Search for the cell housing the specified text and yield its (x, y) center coordinate. 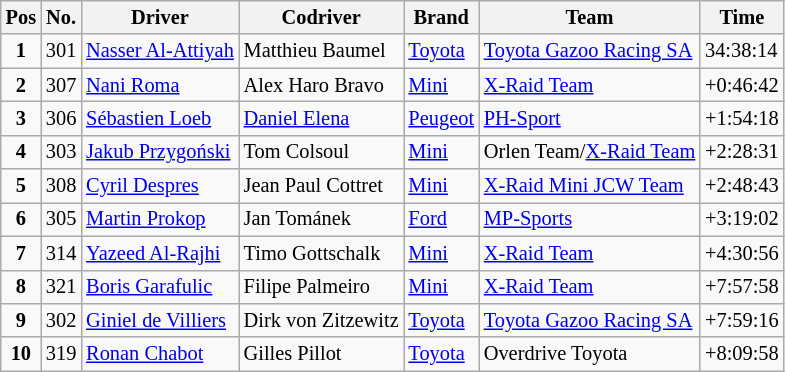
314 (61, 253)
7 (21, 253)
10 (21, 354)
Filipe Palmeiro (322, 287)
306 (61, 118)
PH-Sport (590, 118)
4 (21, 152)
319 (61, 354)
2 (21, 85)
303 (61, 152)
+8:09:58 (742, 354)
No. (61, 17)
Overdrive Toyota (590, 354)
9 (21, 320)
Matthieu Baumel (322, 51)
307 (61, 85)
3 (21, 118)
+1:54:18 (742, 118)
301 (61, 51)
Ford (442, 219)
Ronan Chabot (160, 354)
Gilles Pillot (322, 354)
6 (21, 219)
Martin Prokop (160, 219)
8 (21, 287)
Timo Gottschalk (322, 253)
308 (61, 186)
302 (61, 320)
+0:46:42 (742, 85)
321 (61, 287)
X-Raid Mini JCW Team (590, 186)
Nani Roma (160, 85)
Alex Haro Bravo (322, 85)
Daniel Elena (322, 118)
Pos (21, 17)
+3:19:02 (742, 219)
Jean Paul Cottret (322, 186)
34:38:14 (742, 51)
MP-Sports (590, 219)
Driver (160, 17)
Tom Colsoul (322, 152)
+2:48:43 (742, 186)
Peugeot (442, 118)
Boris Garafulic (160, 287)
Orlen Team/X-Raid Team (590, 152)
Dirk von Zitzewitz (322, 320)
Team (590, 17)
Yazeed Al-Rajhi (160, 253)
+7:57:58 (742, 287)
1 (21, 51)
Cyril Despres (160, 186)
Jakub Przygoński (160, 152)
Jan Tománek (322, 219)
+4:30:56 (742, 253)
+7:59:16 (742, 320)
5 (21, 186)
Brand (442, 17)
+2:28:31 (742, 152)
Nasser Al-Attiyah (160, 51)
Codriver (322, 17)
Time (742, 17)
Sébastien Loeb (160, 118)
Giniel de Villiers (160, 320)
305 (61, 219)
